Identify which cell holds the provided text, then report its [x, y] central coordinate. 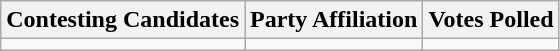
Contesting Candidates [123, 20]
Votes Polled [491, 20]
Party Affiliation [334, 20]
